From the cell containing the given text, extract its center point as [x, y] coordinate. 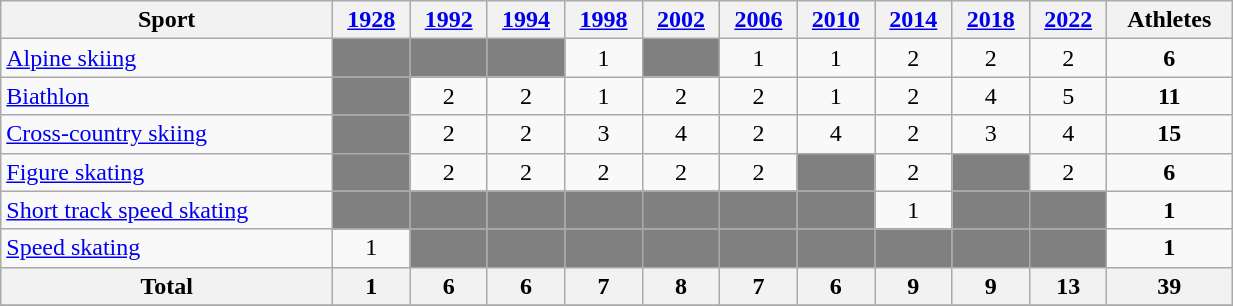
Cross-country skiing [167, 134]
5 [1068, 96]
1992 [448, 20]
Total [167, 286]
1998 [604, 20]
2022 [1068, 20]
Athletes [1170, 20]
13 [1068, 286]
2002 [680, 20]
Biathlon [167, 96]
1994 [526, 20]
8 [680, 286]
15 [1170, 134]
Sport [167, 20]
2014 [914, 20]
2006 [758, 20]
2010 [836, 20]
39 [1170, 286]
2018 [990, 20]
Figure skating [167, 172]
Alpine skiing [167, 58]
11 [1170, 96]
1928 [372, 20]
Short track speed skating [167, 210]
Speed skating [167, 248]
